Scan for the cell matching the given text and deliver its (x, y) coordinate at center. 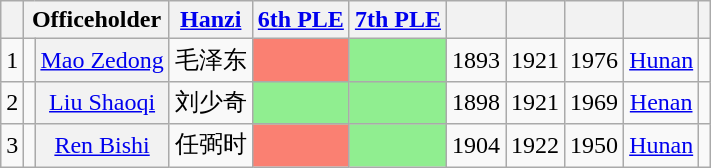
Ren Bishi (102, 146)
2 (12, 102)
刘少奇 (210, 102)
1969 (594, 102)
1 (12, 60)
1893 (476, 60)
Liu Shaoqi (102, 102)
1898 (476, 102)
毛泽东 (210, 60)
Hanzi (210, 20)
任弼时 (210, 146)
1950 (594, 146)
Henan (662, 102)
1976 (594, 60)
3 (12, 146)
1922 (536, 146)
Officeholder (96, 20)
7th PLE (398, 20)
6th PLE (300, 20)
Mao Zedong (102, 60)
1904 (476, 146)
